Scan for the cell matching the given text and deliver its (x, y) coordinate at center. 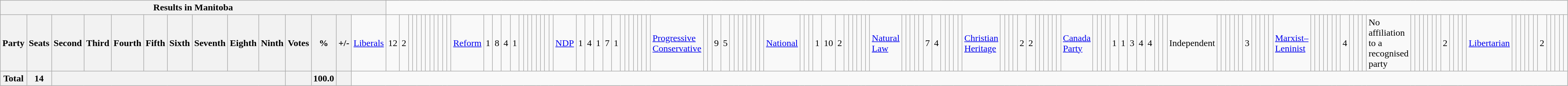
Second (68, 43)
Eighth (243, 43)
Progressive Conservative (677, 43)
% (324, 43)
Results in Manitoba (193, 8)
Votes (298, 43)
Party (13, 43)
Total (13, 78)
8 (497, 43)
Independent (1192, 43)
Canada Party (1076, 43)
100.0 (324, 78)
Natural Law (886, 43)
9 (716, 43)
14 (39, 78)
Liberals (369, 43)
Seats (39, 43)
12 (392, 43)
Ninth (272, 43)
Fourth (127, 43)
Christian Heritage (982, 43)
Third (98, 43)
National (782, 43)
10 (828, 43)
Fifth (155, 43)
Seventh (210, 43)
Reform (467, 43)
5 (726, 43)
No affiliation to a recognised party (1389, 43)
+/- (344, 43)
Sixth (180, 43)
NDP (564, 43)
Marxist–Leninist (1292, 43)
Libertarian (1489, 43)
